Determine the [X, Y] coordinate at the center of the cell enclosing the given text.  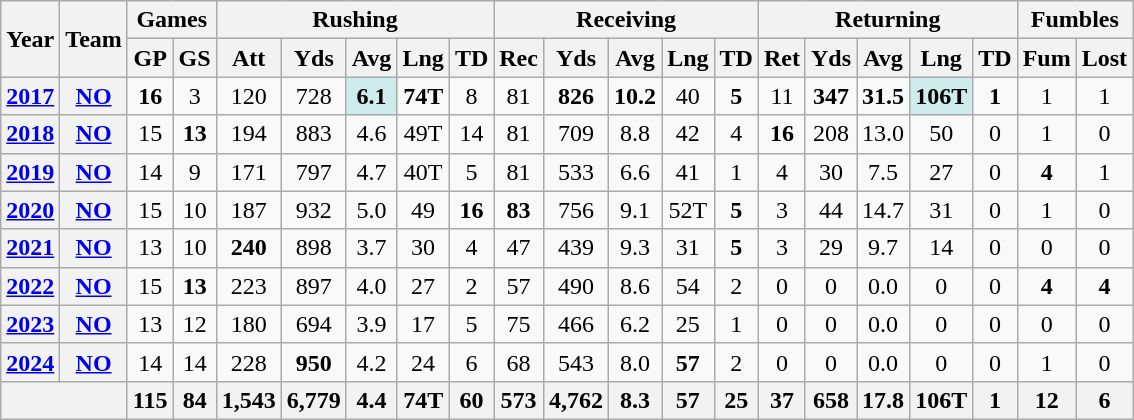
9.1 [636, 210]
49T [423, 134]
29 [830, 248]
Rec [519, 58]
49 [423, 210]
694 [314, 324]
2018 [30, 134]
3.7 [372, 248]
466 [576, 324]
5.0 [372, 210]
31.5 [884, 96]
240 [248, 248]
Team [94, 39]
120 [248, 96]
897 [314, 286]
180 [248, 324]
2022 [30, 286]
47 [519, 248]
4.6 [372, 134]
17 [423, 324]
4.4 [372, 400]
6,779 [314, 400]
84 [194, 400]
2024 [30, 362]
68 [519, 362]
208 [830, 134]
9.7 [884, 248]
826 [576, 96]
Att [248, 58]
2023 [30, 324]
187 [248, 210]
44 [830, 210]
228 [248, 362]
8.0 [636, 362]
2020 [30, 210]
10.2 [636, 96]
658 [830, 400]
9.3 [636, 248]
60 [471, 400]
8.3 [636, 400]
573 [519, 400]
347 [830, 96]
13.0 [884, 134]
4.7 [372, 172]
11 [782, 96]
52T [688, 210]
2019 [30, 172]
Fum [1046, 58]
54 [688, 286]
75 [519, 324]
40 [688, 96]
2017 [30, 96]
2021 [30, 248]
223 [248, 286]
40T [423, 172]
8.8 [636, 134]
756 [576, 210]
24 [423, 362]
4,762 [576, 400]
194 [248, 134]
83 [519, 210]
14.7 [884, 210]
Games [172, 20]
Lost [1104, 58]
GS [194, 58]
6.1 [372, 96]
Year [30, 39]
42 [688, 134]
Rushing [355, 20]
50 [942, 134]
Receiving [626, 20]
932 [314, 210]
728 [314, 96]
4.0 [372, 286]
115 [150, 400]
6.6 [636, 172]
439 [576, 248]
950 [314, 362]
883 [314, 134]
898 [314, 248]
37 [782, 400]
8.6 [636, 286]
Returning [888, 20]
543 [576, 362]
709 [576, 134]
3.9 [372, 324]
7.5 [884, 172]
797 [314, 172]
171 [248, 172]
41 [688, 172]
9 [194, 172]
Ret [782, 58]
6.2 [636, 324]
533 [576, 172]
490 [576, 286]
8 [471, 96]
4.2 [372, 362]
GP [150, 58]
17.8 [884, 400]
Fumbles [1074, 20]
1,543 [248, 400]
